Return (x, y) of the center of cell containing provided text 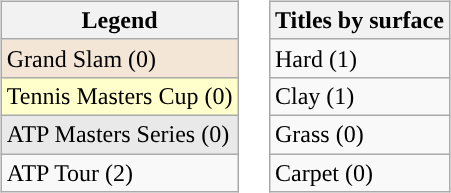
ATP Masters Series (0) (120, 134)
Legend (120, 20)
Hard (1) (359, 58)
ATP Tour (2) (120, 173)
Grass (0) (359, 134)
Carpet (0) (359, 173)
Grand Slam (0) (120, 58)
Clay (1) (359, 96)
Titles by surface (359, 20)
Tennis Masters Cup (0) (120, 96)
